Scan for the cell matching the given text and deliver its (x, y) coordinate at center. 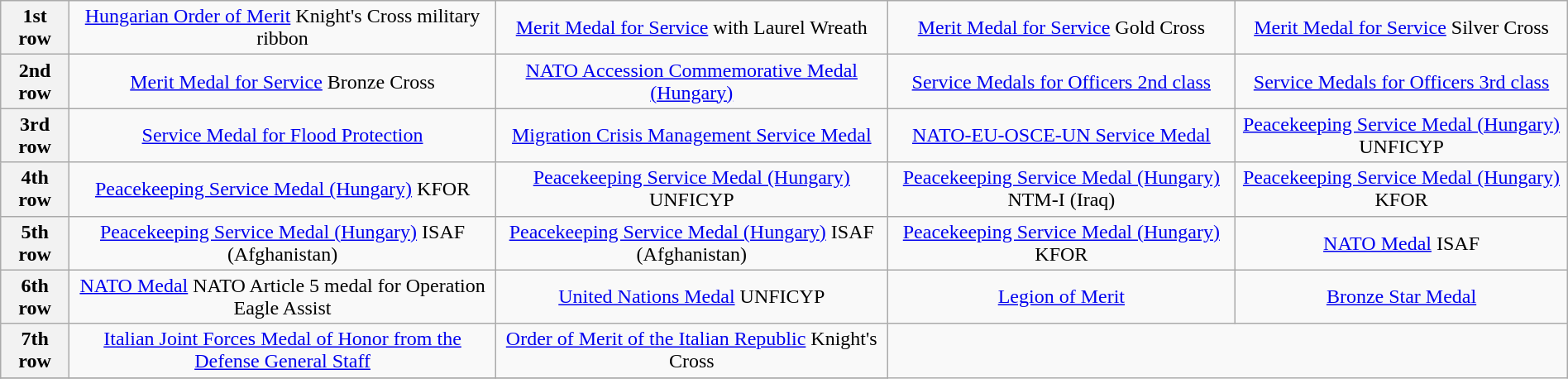
Migration Crisis Management Service Medal (691, 136)
NATO Medal NATO Article 5 medal for Operation Eagle Assist (282, 296)
Service Medal for Flood Protection (282, 136)
Service Medals for Officers 2nd class (1062, 81)
3rd row (35, 136)
United Nations Medal UNFICYP (691, 296)
4th row (35, 189)
1st row (35, 28)
2nd row (35, 81)
7th row (35, 351)
Legion of Merit (1062, 296)
5th row (35, 243)
Merit Medal for Service Bronze Cross (282, 81)
NATO Accession Commemorative Medal (Hungary) (691, 81)
Hungarian Order of Merit Knight's Cross military ribbon (282, 28)
Merit Medal for Service Gold Cross (1062, 28)
NATO Medal ISAF (1401, 243)
Peacekeeping Service Medal (Hungary) NTM-I (Iraq) (1062, 189)
Bronze Star Medal (1401, 296)
Order of Merit of the Italian Republic Knight's Cross (691, 351)
Italian Joint Forces Medal of Honor from the Defense General Staff (282, 351)
Service Medals for Officers 3rd class (1401, 81)
6th row (35, 296)
Merit Medal for Service with Laurel Wreath (691, 28)
NATO-EU-OSCE-UN Service Medal (1062, 136)
Merit Medal for Service Silver Cross (1401, 28)
